Output the [X, Y] coordinate of the center of the cell containing the given text.  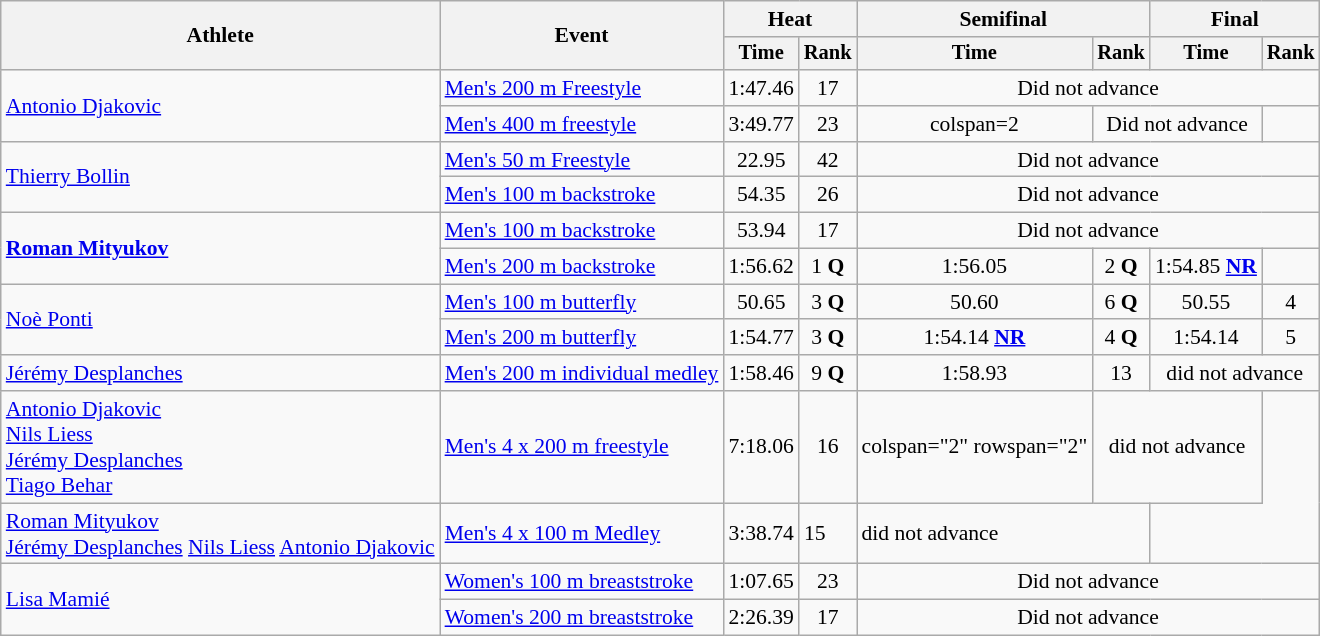
1:54.14 NR [974, 338]
Men's 200 m butterfly [582, 338]
6 Q [1121, 302]
42 [828, 160]
1:47.46 [760, 88]
54.35 [760, 195]
50.55 [1206, 302]
1 Q [828, 267]
1:58.46 [760, 373]
Lisa Mamié [220, 600]
Noè Ponti [220, 320]
1:58.93 [974, 373]
Final [1235, 19]
Athlete [220, 36]
3:49.77 [760, 124]
Thierry Bollin [220, 178]
1:56.05 [974, 267]
2 Q [1121, 267]
5 [1291, 338]
Men's 4 x 100 m Medley [582, 534]
colspan="2" rowspan="2" [974, 447]
50.60 [974, 302]
Women's 100 m breaststroke [582, 582]
Jérémy Desplanches [220, 373]
15 [828, 534]
2:26.39 [760, 618]
Heat [790, 19]
Men's 400 m freestyle [582, 124]
16 [828, 447]
Men's 4 x 200 m freestyle [582, 447]
4 Q [1121, 338]
Antonio DjakovicNils LiessJérémy DesplanchesTiago Behar [220, 447]
53.94 [760, 231]
Antonio Djakovic [220, 106]
colspan=2 [974, 124]
Roman Mityukov [220, 248]
Men's 200 m backstroke [582, 267]
1:54.77 [760, 338]
22.95 [760, 160]
Women's 200 m breaststroke [582, 618]
Event [582, 36]
Men's 50 m Freestyle [582, 160]
1:54.85 NR [1206, 267]
13 [1121, 373]
Men's 100 m butterfly [582, 302]
26 [828, 195]
9 Q [828, 373]
Roman MityukovJérémy Desplanches Nils Liess Antonio Djakovic [220, 534]
1:54.14 [1206, 338]
1:56.62 [760, 267]
Men's 200 m individual medley [582, 373]
Men's 200 m Freestyle [582, 88]
7:18.06 [760, 447]
4 [1291, 302]
50.65 [760, 302]
Semifinal [1002, 19]
1:07.65 [760, 582]
3:38.74 [760, 534]
